Return (x, y) of the center of cell containing provided text 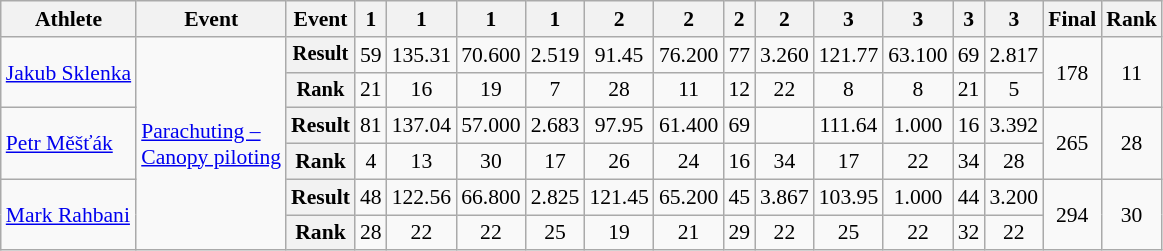
77 (739, 55)
44 (969, 197)
5 (1014, 90)
Mark Rahbani (68, 214)
121.77 (848, 55)
103.95 (848, 197)
294 (1072, 214)
121.45 (618, 197)
2.817 (1014, 55)
65.200 (688, 197)
178 (1072, 72)
7 (556, 90)
24 (688, 162)
12 (739, 90)
81 (371, 126)
Jakub Sklenka (68, 72)
3.200 (1014, 197)
45 (739, 197)
Final (1072, 19)
3.260 (784, 55)
91.45 (618, 55)
2.519 (556, 55)
76.200 (688, 55)
135.31 (422, 55)
3.867 (784, 197)
66.800 (490, 197)
70.600 (490, 55)
3.392 (1014, 126)
Athlete (68, 19)
13 (422, 162)
57.000 (490, 126)
Parachuting –Canopy piloting (211, 144)
2.683 (556, 126)
97.95 (618, 126)
137.04 (422, 126)
2.825 (556, 197)
4 (371, 162)
48 (371, 197)
59 (371, 55)
61.400 (688, 126)
111.64 (848, 126)
Petr Měšťák (68, 144)
29 (739, 233)
26 (618, 162)
63.100 (918, 55)
32 (969, 233)
265 (1072, 144)
122.56 (422, 197)
